For the text-containing cell, return its midpoint in [x, y] coordinate format. 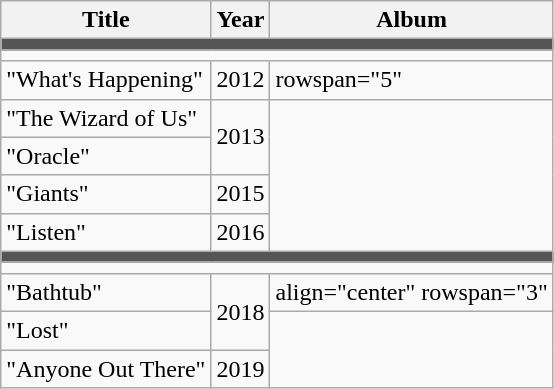
"Oracle" [106, 156]
2018 [240, 311]
2013 [240, 137]
"Lost" [106, 330]
2012 [240, 80]
"Bathtub" [106, 292]
2015 [240, 194]
"The Wizard of Us" [106, 118]
Year [240, 20]
"What's Happening" [106, 80]
"Giants" [106, 194]
"Listen" [106, 232]
align="center" rowspan="3" [412, 292]
rowspan="5" [412, 80]
2019 [240, 369]
"Anyone Out There" [106, 369]
Album [412, 20]
2016 [240, 232]
Title [106, 20]
